From the cell containing the given text, extract its center point as [X, Y] coordinate. 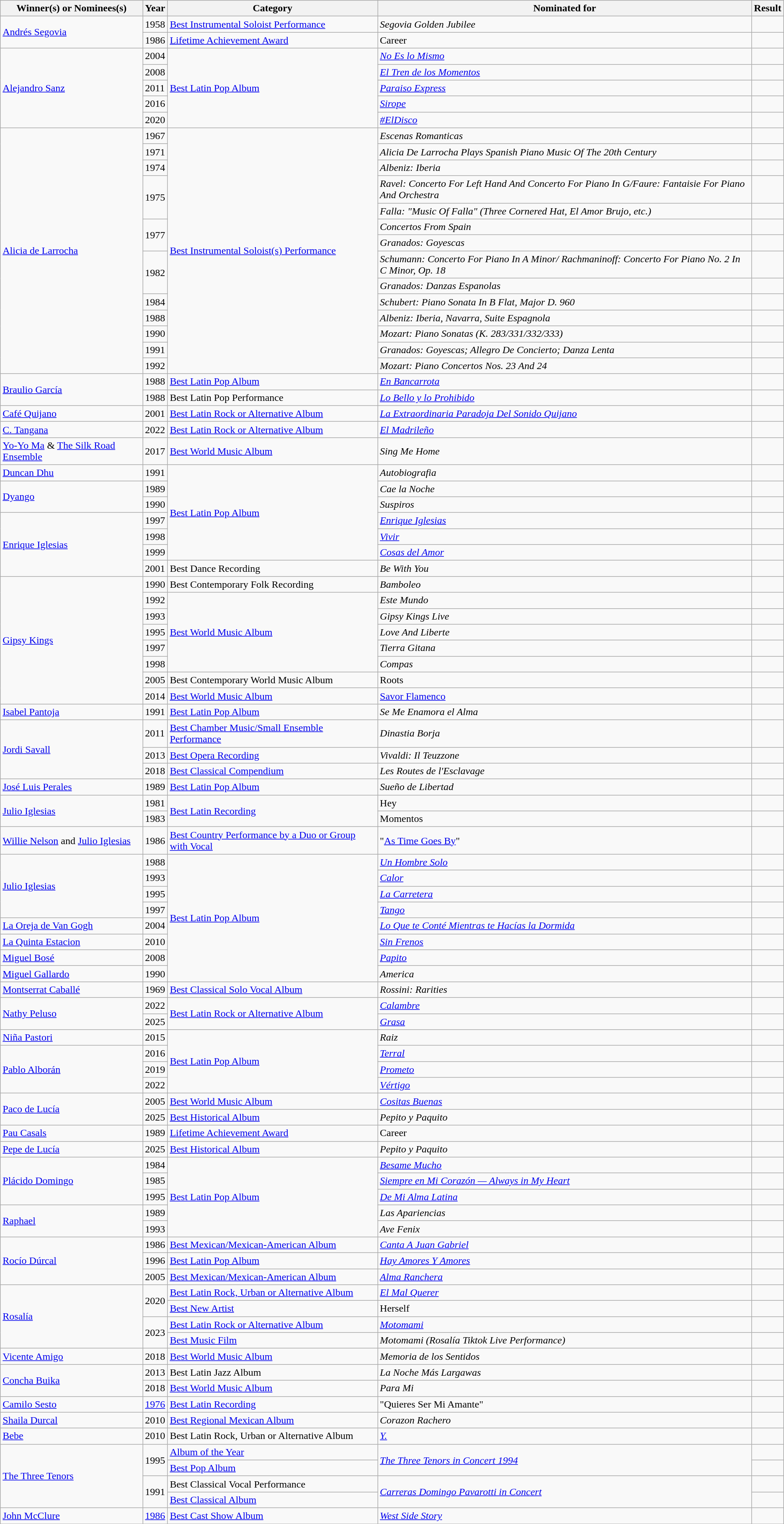
Best Instrumental Soloist Performance [273, 24]
The Three Tenors in Concert 1994 [565, 1460]
De Mi Alma Latina [565, 1197]
Terral [565, 1054]
Miguel Gallardo [72, 974]
Sing Me Home [565, 451]
Cosas del Amor [565, 553]
La Extraordinaria Paradoja Del Sonido Quijano [565, 413]
Las Apariencias [565, 1213]
Alma Ranchera [565, 1276]
No Es lo Mismo [565, 56]
America [565, 974]
Jordi Savall [72, 749]
2017 [155, 451]
Isabel Pantoja [72, 712]
1975 [155, 197]
Nominated for [565, 8]
Best Latin Jazz Album [273, 1372]
Carreras Domingo Pavarotti in Concert [565, 1492]
Album of the Year [273, 1452]
Paco de Lucía [72, 1109]
Granados: Goyescas; Allegro De Concierto; Danza Lenta [565, 350]
Alejandro Sanz [72, 88]
Sueño de Libertad [565, 787]
"Quieres Ser Mi Amante" [565, 1404]
Memoria de los Sentidos [565, 1356]
Love And Liberte [565, 632]
Concertos From Spain [565, 227]
1969 [155, 989]
Best Regional Mexican Album [273, 1420]
Best Classical Solo Vocal Album [273, 989]
Best Latin Pop Performance [273, 398]
Best Country Performance by a Duo or Group with Vocal [273, 840]
1958 [155, 24]
Granados: Danzas Espanolas [565, 286]
1996 [155, 1261]
Year [155, 8]
Vicente Amigo [72, 1356]
1971 [155, 152]
Compas [565, 664]
Tierra Gitana [565, 648]
Raphael [72, 1221]
"As Time Goes By" [565, 840]
Niña Pastori [72, 1038]
Rosalía [72, 1317]
Hey [565, 803]
Best Classical Vocal Performance [273, 1484]
1977 [155, 235]
El Madrileño [565, 429]
Granados: Goyescas [565, 243]
Este Mundo [565, 600]
Winner(s) or Nominees(s) [72, 8]
Paraiso Express [565, 88]
1999 [155, 553]
Best Contemporary Folk Recording [273, 584]
Cae la Noche [565, 489]
Mozart: Piano Sonatas (K. 283/331/332/333) [565, 334]
Yo-Yo Ma & The Silk Road Ensemble [72, 451]
La Oreja de Van Gogh [72, 926]
Tango [565, 910]
Rocío Dúrcal [72, 1261]
C. Tangana [72, 429]
Escenas Romanticas [565, 136]
Siempre en Mi Corazón — Always in My Heart [565, 1181]
El Mal Querer [565, 1293]
La Quinta Estacion [72, 942]
Segovia Golden Jubilee [565, 24]
Cositas Buenas [565, 1101]
Best Cast Show Album [273, 1516]
Bamboleo [565, 584]
Andrés Segovia [72, 32]
Vértigo [565, 1085]
1982 [155, 272]
Suspiros [565, 505]
Be With You [565, 568]
Falla: "Music Of Falla" (Three Cornered Hat, El Amor Brujo, etc.) [565, 211]
Alicia de Larrocha [72, 251]
Pau Casals [72, 1133]
Lo Que te Conté Mientras te Hacías la Dormida [565, 926]
Dinastia Borja [565, 733]
Best Dance Recording [273, 568]
Grasa [565, 1022]
Besame Mucho [565, 1165]
Papito [565, 958]
Alicia De Larrocha Plays Spanish Piano Music Of The 20th Century [565, 152]
Raiz [565, 1038]
Braulio García [72, 390]
Herself [565, 1309]
Montserrat Caballé [72, 989]
Sin Frenos [565, 942]
Vivir [565, 537]
El Tren de los Momentos [565, 72]
Best Contemporary World Music Album [273, 680]
Camilo Sesto [72, 1404]
Mozart: Piano Concertos Nos. 23 And 24 [565, 366]
Best Chamber Music/Small Ensemble Performance [273, 733]
En Bancarrota [565, 382]
Best Classical Album [273, 1500]
Plácido Domingo [72, 1181]
Duncan Dhu [72, 473]
Schubert: Piano Sonata In B Flat, Major D. 960 [565, 302]
José Luis Perales [72, 787]
Motomami (Rosalía Tiktok Live Performance) [565, 1341]
Shaila Durcal [72, 1420]
1983 [155, 819]
Best Classical Compendium [273, 771]
Pepe de Lucía [72, 1149]
Prometo [565, 1069]
John McClure [72, 1516]
#ElDisco [565, 120]
Vivaldi: Il Teuzzone [565, 755]
Miguel Bosé [72, 958]
Sirope [565, 104]
Schumann: Concerto For Piano In A Minor/ Rachmaninoff: Concerto For Piano No. 2 In C Minor, Op. 18 [565, 265]
2014 [155, 696]
La Carretera [565, 894]
Nathy Peluso [72, 1013]
Dyango [72, 497]
Un Hombre Solo [565, 862]
Lo Bello y lo Prohibido [565, 398]
Y. [565, 1436]
Gipsy Kings Live [565, 616]
Momentos [565, 819]
Category [273, 8]
2023 [155, 1333]
Concha Buika [72, 1380]
Best Pop Album [273, 1468]
Café Quijano [72, 413]
Bebe [72, 1436]
Calor [565, 878]
Savor Flamenco [565, 696]
Se Me Enamora el Alma [565, 712]
1967 [155, 136]
Calambre [565, 1005]
2015 [155, 1038]
Willie Nelson and Julio Iglesias [72, 840]
Rossini: Rarities [565, 989]
Result [768, 8]
Ave Fenix [565, 1229]
Corazon Rachero [565, 1420]
Ravel: Concerto For Left Hand And Concerto For Piano In G/Faure: Fantaisie For Piano And Orchestra [565, 189]
Albeniz: Iberia, Navarra, Suite Espagnola [565, 318]
Roots [565, 680]
Gipsy Kings [72, 640]
Best New Artist [273, 1309]
Best Instrumental Soloist(s) Performance [273, 251]
Pablo Alborán [72, 1069]
Les Routes de l'Esclavage [565, 771]
1976 [155, 1404]
1981 [155, 803]
1985 [155, 1181]
Autobiografia [565, 473]
Para Mi [565, 1388]
Hay Amores Y Amores [565, 1261]
La Noche Más Largawas [565, 1372]
Canta A Juan Gabriel [565, 1245]
1974 [155, 168]
Best Music Film [273, 1341]
The Three Tenors [72, 1476]
Motomami [565, 1325]
Best Opera Recording [273, 755]
West Side Story [565, 1516]
2019 [155, 1069]
Albeniz: Iberia [565, 168]
